Return (X, Y) of the center of cell containing provided text 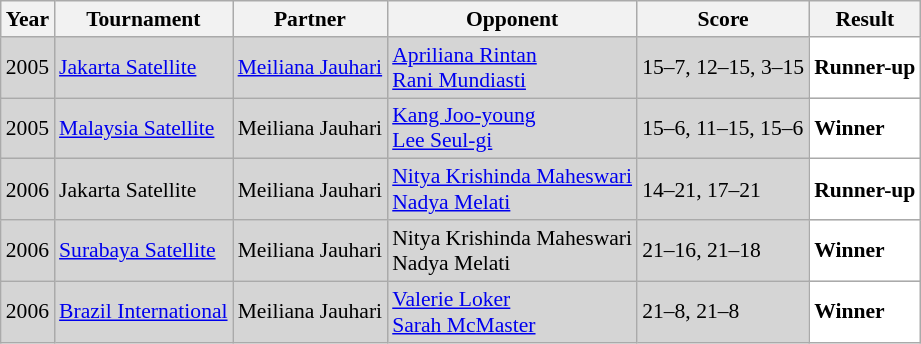
Valerie Loker Sarah McMaster (512, 312)
14–21, 17–21 (723, 190)
15–6, 11–15, 15–6 (723, 128)
Partner (310, 19)
Year (28, 19)
Score (723, 19)
Opponent (512, 19)
Brazil International (144, 312)
15–7, 12–15, 3–15 (723, 68)
Result (864, 19)
Surabaya Satellite (144, 250)
21–16, 21–18 (723, 250)
Kang Joo-young Lee Seul-gi (512, 128)
Malaysia Satellite (144, 128)
21–8, 21–8 (723, 312)
Apriliana Rintan Rani Mundiasti (512, 68)
Tournament (144, 19)
